Identify which cell holds the provided text, then report its [X, Y] central coordinate. 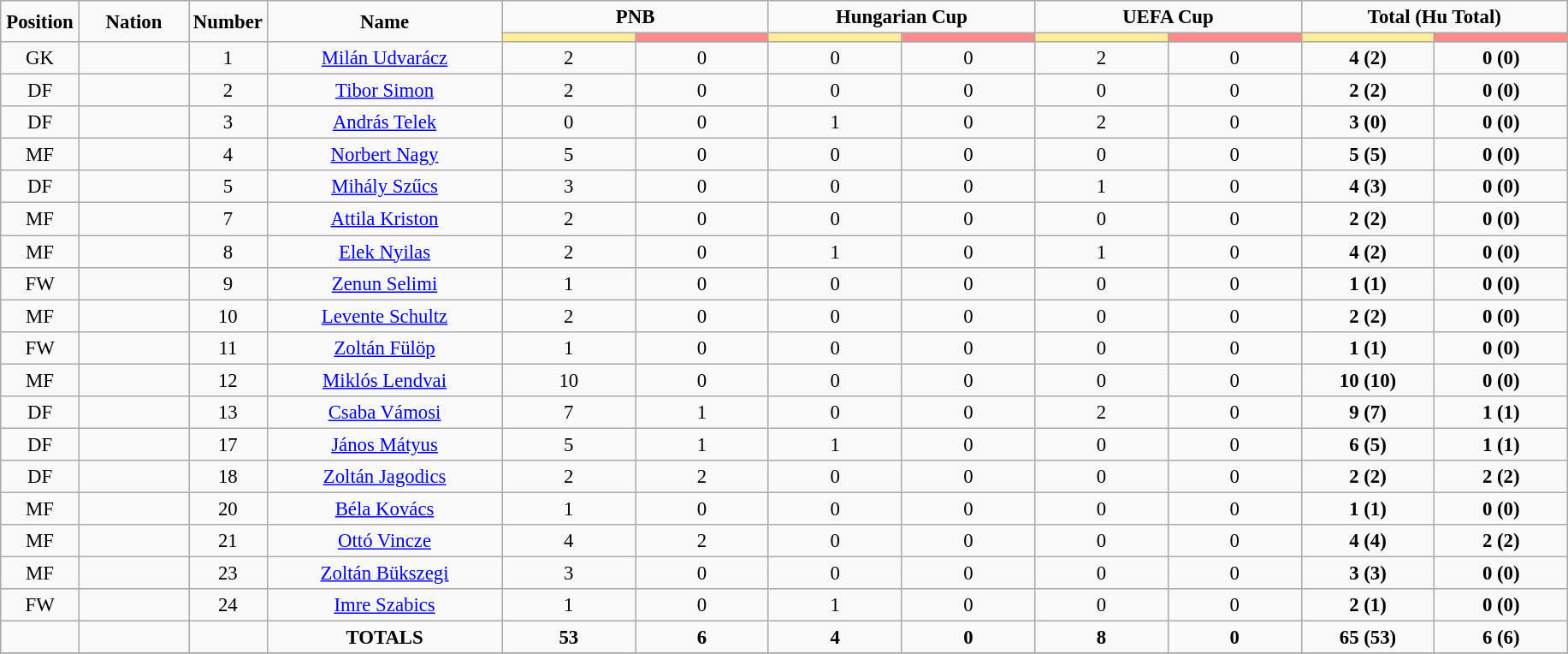
4 (3) [1368, 187]
11 [228, 348]
UEFA Cup [1169, 17]
Béla Kovács [385, 508]
Name [385, 21]
Ottó Vincze [385, 541]
Attila Kriston [385, 219]
PNB [635, 17]
65 (53) [1368, 638]
21 [228, 541]
Elek Nyilas [385, 252]
12 [228, 380]
Imre Szabics [385, 605]
Levente Schultz [385, 316]
4 (4) [1368, 541]
Position [40, 21]
Number [228, 21]
5 (5) [1368, 155]
András Telek [385, 122]
17 [228, 444]
GK [40, 58]
Milán Udvarácz [385, 58]
Hungarian Cup [902, 17]
Csaba Vámosi [385, 413]
18 [228, 477]
Zenun Selimi [385, 283]
Mihály Szűcs [385, 187]
3 (0) [1368, 122]
Total (Hu Total) [1435, 17]
Norbert Nagy [385, 155]
53 [569, 638]
6 [702, 638]
Nation [133, 21]
Zoltán Jagodics [385, 477]
10 (10) [1368, 380]
9 [228, 283]
Miklós Lendvai [385, 380]
Zoltán Bükszegi [385, 574]
2 (1) [1368, 605]
24 [228, 605]
20 [228, 508]
13 [228, 413]
Tibor Simon [385, 91]
TOTALS [385, 638]
23 [228, 574]
János Mátyus [385, 444]
Zoltán Fülöp [385, 348]
9 (7) [1368, 413]
6 (6) [1501, 638]
3 (3) [1368, 574]
6 (5) [1368, 444]
